Output the (X, Y) coordinate of the center of the cell containing the given text.  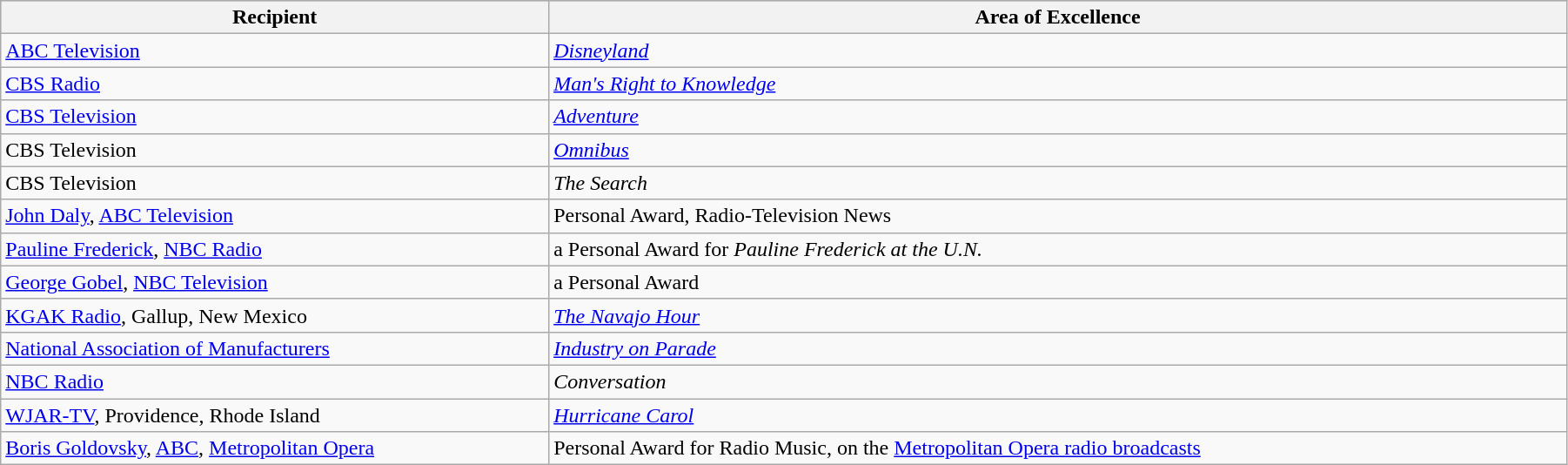
Industry on Parade (1058, 348)
Conversation (1058, 381)
Boris Goldovsky, ABC, Metropolitan Opera (275, 448)
Hurricane Carol (1058, 415)
Adventure (1058, 117)
George Gobel, NBC Television (275, 282)
The Search (1058, 183)
KGAK Radio, Gallup, New Mexico (275, 315)
Pauline Frederick, NBC Radio (275, 249)
Omnibus (1058, 150)
WJAR-TV, Providence, Rhode Island (275, 415)
a Personal Award for Pauline Frederick at the U.N. (1058, 249)
NBC Radio (275, 381)
Recipient (275, 17)
CBS Radio (275, 84)
Area of Excellence (1058, 17)
National Association of Manufacturers (275, 348)
John Daly, ABC Television (275, 216)
Personal Award, Radio-Television News (1058, 216)
Man's Right to Knowledge (1058, 84)
a Personal Award (1058, 282)
ABC Television (275, 51)
The Navajo Hour (1058, 315)
Personal Award for Radio Music, on the Metropolitan Opera radio broadcasts (1058, 448)
Disneyland (1058, 51)
